Return the (X, Y) coordinate for the center point of the cell that contains the specified text.  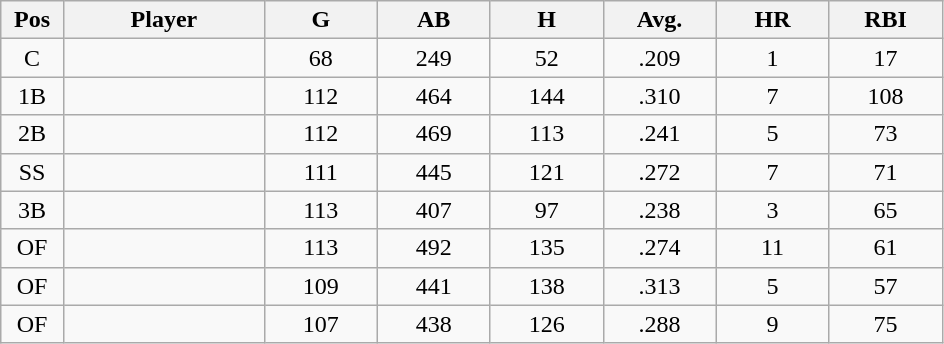
AB (434, 20)
2B (32, 134)
.313 (660, 286)
.272 (660, 172)
73 (886, 134)
.238 (660, 210)
441 (434, 286)
9 (772, 324)
.274 (660, 248)
C (32, 58)
RBI (886, 20)
138 (546, 286)
111 (320, 172)
Player (164, 20)
109 (320, 286)
H (546, 20)
107 (320, 324)
52 (546, 58)
3 (772, 210)
71 (886, 172)
121 (546, 172)
108 (886, 96)
492 (434, 248)
97 (546, 210)
HR (772, 20)
438 (434, 324)
1B (32, 96)
144 (546, 96)
Avg. (660, 20)
.288 (660, 324)
61 (886, 248)
75 (886, 324)
.209 (660, 58)
17 (886, 58)
57 (886, 286)
445 (434, 172)
249 (434, 58)
126 (546, 324)
407 (434, 210)
Pos (32, 20)
469 (434, 134)
.310 (660, 96)
68 (320, 58)
G (320, 20)
3B (32, 210)
464 (434, 96)
.241 (660, 134)
1 (772, 58)
65 (886, 210)
SS (32, 172)
11 (772, 248)
135 (546, 248)
